Provide the (x, y) coordinate of the cell's center where the given text is located.  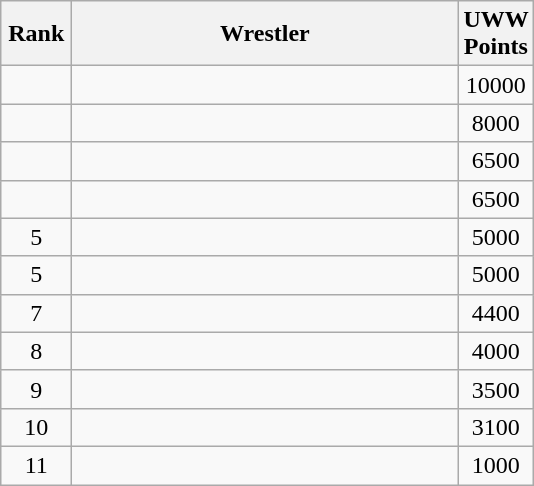
10 (36, 427)
UWW Points (496, 34)
10000 (496, 85)
Rank (36, 34)
3500 (496, 389)
Wrestler (265, 34)
1000 (496, 465)
4400 (496, 313)
11 (36, 465)
3100 (496, 427)
8 (36, 351)
7 (36, 313)
4000 (496, 351)
9 (36, 389)
8000 (496, 123)
